Provide the [x, y] coordinate of the cell's center where the given text is located.  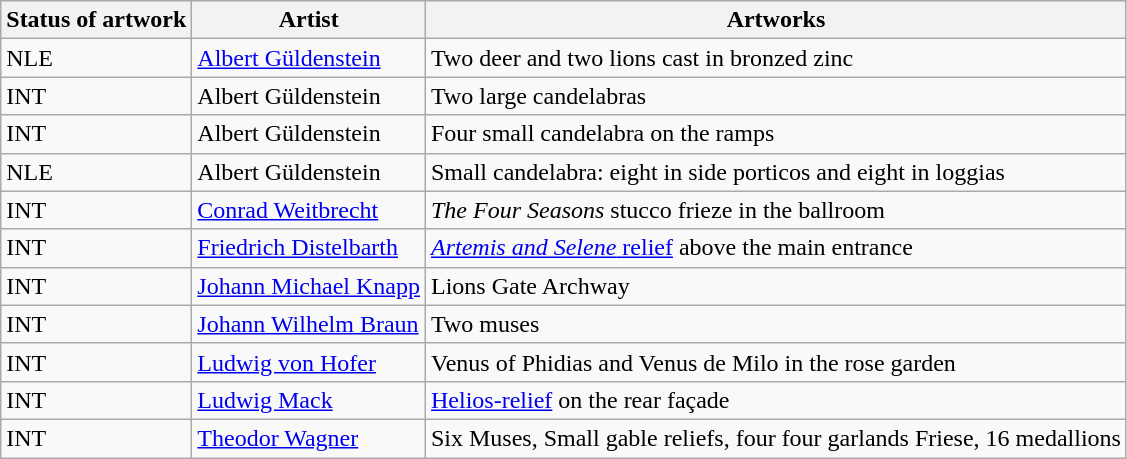
Conrad Weitbrecht [309, 210]
Artworks [776, 20]
Venus of Phidias and Venus de Milo in the rose garden [776, 362]
Friedrich Distelbarth [309, 248]
Two large candelabras [776, 96]
Six Muses, Small gable reliefs, four four garlands Friese, 16 medallions [776, 438]
Theodor Wagner [309, 438]
Artist [309, 20]
Ludwig Mack [309, 400]
Two muses [776, 324]
Status of artwork [96, 20]
Lions Gate Archway [776, 286]
The Four Seasons stucco frieze in the ballroom [776, 210]
Two deer and two lions cast in bronzed zinc [776, 58]
Artemis and Selene relief above the main entrance [776, 248]
Small candelabra: eight in side porticos and eight in loggias [776, 172]
Four small candelabra on the ramps [776, 134]
Helios-relief on the rear façade [776, 400]
Johann Michael Knapp [309, 286]
Johann Wilhelm Braun [309, 324]
Ludwig von Hofer [309, 362]
